Extract the [x, y] coordinate from the center of the cell holding the provided text.  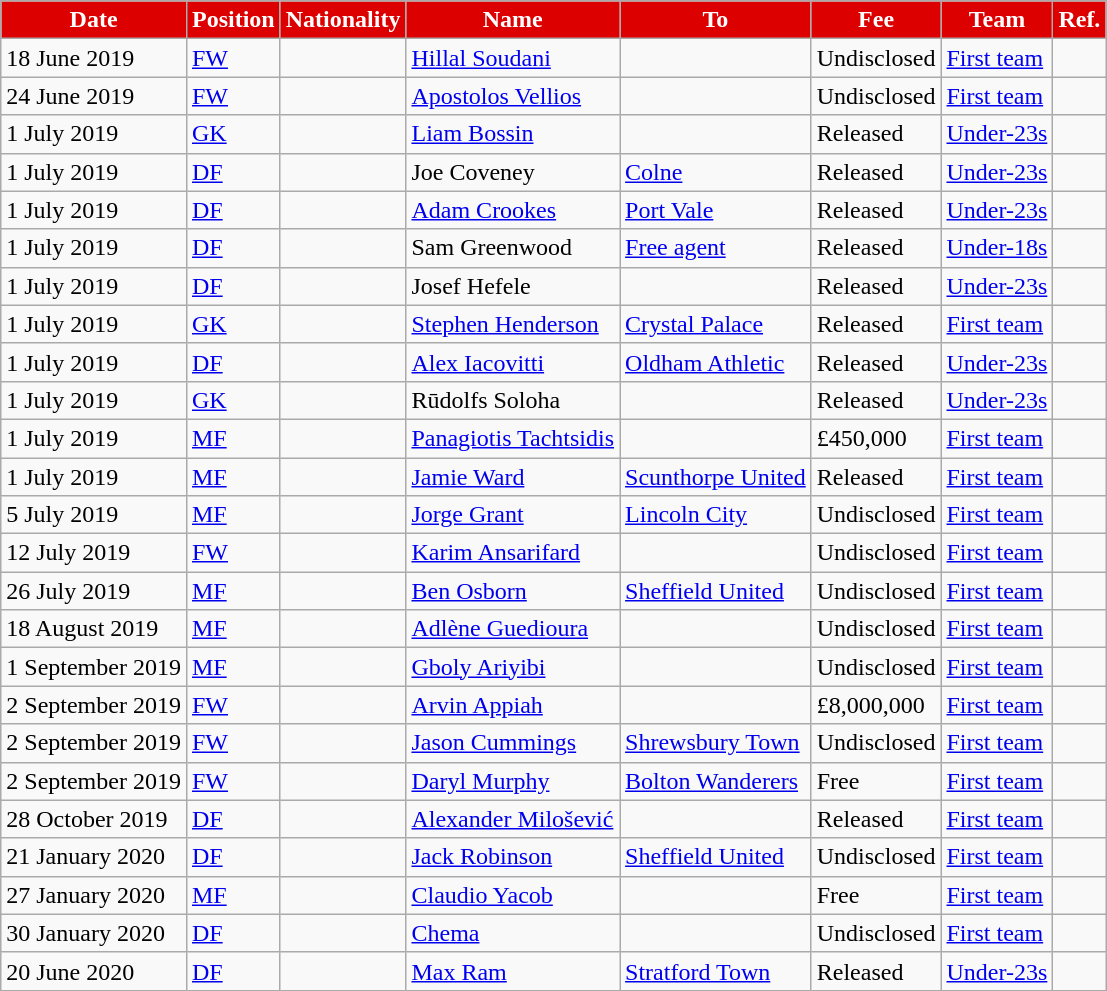
Hillal Soudani [513, 58]
Sam Greenwood [513, 248]
Name [513, 20]
Jorge Grant [513, 515]
Nationality [343, 20]
Alex Iacovitti [513, 362]
Team [997, 20]
Jamie Ward [513, 477]
Gboly Ariyibi [513, 667]
Liam Bossin [513, 134]
Josef Hefele [513, 286]
24 June 2019 [94, 96]
Port Vale [716, 210]
Scunthorpe United [716, 477]
Fee [876, 20]
18 June 2019 [94, 58]
27 January 2020 [94, 895]
1 September 2019 [94, 667]
Bolton Wanderers [716, 781]
Stratford Town [716, 971]
20 June 2020 [94, 971]
Karim Ansarifard [513, 553]
Chema [513, 933]
Panagiotis Tachtsidis [513, 438]
Jason Cummings [513, 743]
Free agent [716, 248]
26 July 2019 [94, 591]
Joe Coveney [513, 172]
12 July 2019 [94, 553]
30 January 2020 [94, 933]
Max Ram [513, 971]
Claudio Yacob [513, 895]
Stephen Henderson [513, 324]
Rūdolfs Soloha [513, 400]
Jack Robinson [513, 857]
Date [94, 20]
£8,000,000 [876, 705]
28 October 2019 [94, 819]
To [716, 20]
Daryl Murphy [513, 781]
Shrewsbury Town [716, 743]
Oldham Athletic [716, 362]
Lincoln City [716, 515]
5 July 2019 [94, 515]
Adam Crookes [513, 210]
Apostolos Vellios [513, 96]
£450,000 [876, 438]
Ben Osborn [513, 591]
Arvin Appiah [513, 705]
Crystal Palace [716, 324]
Position [233, 20]
Ref. [1080, 20]
Adlène Guedioura [513, 629]
Alexander Milošević [513, 819]
18 August 2019 [94, 629]
21 January 2020 [94, 857]
Under-18s [997, 248]
Colne [716, 172]
